Scan for the cell matching the given text and deliver its (x, y) coordinate at center. 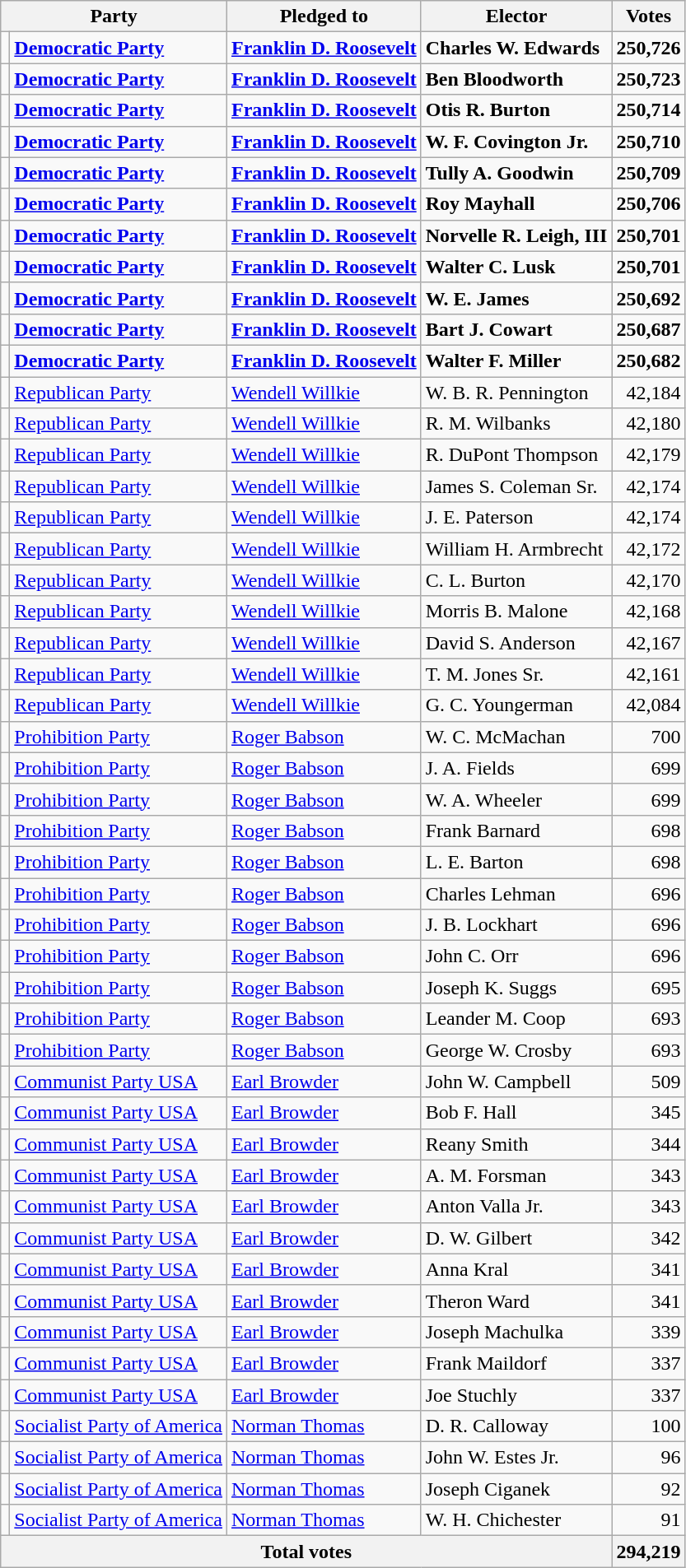
42,167 (649, 643)
Frank Maildorf (516, 1363)
Joe Stuchly (516, 1395)
92 (649, 1489)
W. F. Covington Jr. (516, 142)
T. M. Jones Sr. (516, 674)
W. B. R. Pennington (516, 393)
A. M. Forsman (516, 1175)
294,219 (649, 1552)
Theron Ward (516, 1300)
Anton Valla Jr. (516, 1207)
Walter C. Lusk (516, 267)
250,726 (649, 48)
42,184 (649, 393)
John W. Campbell (516, 1082)
Otis R. Burton (516, 110)
R. DuPont Thompson (516, 455)
George W. Crosby (516, 1050)
Charles W. Edwards (516, 48)
100 (649, 1426)
250,723 (649, 79)
42,161 (649, 674)
R. M. Wilbanks (516, 424)
250,714 (649, 110)
Walter F. Miller (516, 361)
Anna Kral (516, 1269)
J. A. Fields (516, 768)
344 (649, 1144)
Reany Smith (516, 1144)
J. B. Lockhart (516, 925)
Frank Barnard (516, 831)
Charles Lehman (516, 893)
42,179 (649, 455)
Votes (649, 16)
Morris B. Malone (516, 612)
695 (649, 988)
Leander M. Coop (516, 1019)
James S. Coleman Sr. (516, 486)
700 (649, 737)
L. E. Barton (516, 862)
J. E. Paterson (516, 518)
Joseph Machulka (516, 1332)
John W. Estes Jr. (516, 1458)
250,709 (649, 173)
Elector (516, 16)
342 (649, 1238)
John C. Orr (516, 956)
42,084 (649, 705)
Tully A. Goodwin (516, 173)
D. R. Calloway (516, 1426)
42,170 (649, 580)
Pledged to (324, 16)
250,710 (649, 142)
G. C. Youngerman (516, 705)
W. E. James (516, 298)
339 (649, 1332)
345 (649, 1113)
Roy Mayhall (516, 204)
250,687 (649, 329)
42,180 (649, 424)
David S. Anderson (516, 643)
D. W. Gilbert (516, 1238)
250,692 (649, 298)
Ben Bloodworth (516, 79)
509 (649, 1082)
W. A. Wheeler (516, 799)
Bart J. Cowart (516, 329)
W. H. Chichester (516, 1520)
Total votes (306, 1552)
Party (114, 16)
C. L. Burton (516, 580)
250,682 (649, 361)
Bob F. Hall (516, 1113)
Norvelle R. Leigh, III (516, 235)
Joseph K. Suggs (516, 988)
Joseph Ciganek (516, 1489)
W. C. McMachan (516, 737)
96 (649, 1458)
91 (649, 1520)
42,168 (649, 612)
250,706 (649, 204)
William H. Armbrecht (516, 549)
42,172 (649, 549)
